Return (X, Y) of the center of cell containing provided text 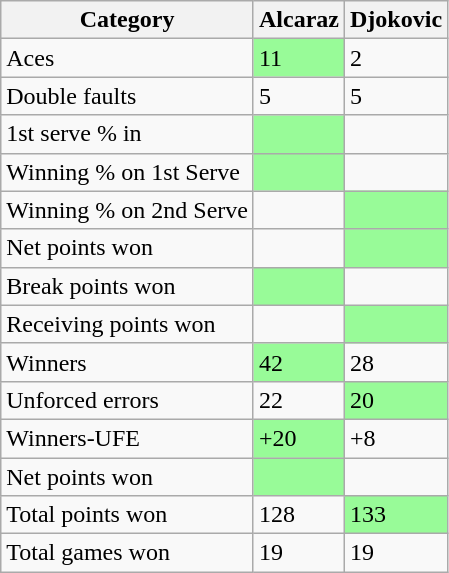
28 (396, 362)
1st serve % in (128, 134)
Total points won (128, 515)
Category (128, 20)
128 (298, 515)
+8 (396, 438)
22 (298, 400)
20 (396, 400)
Winners-UFE (128, 438)
Double faults (128, 96)
Break points won (128, 286)
Receiving points won (128, 324)
Aces (128, 58)
Total games won (128, 553)
Unforced errors (128, 400)
11 (298, 58)
Djokovic (396, 20)
2 (396, 58)
Winning % on 1st Serve (128, 172)
133 (396, 515)
Winning % on 2nd Serve (128, 210)
Winners (128, 362)
Alcaraz (298, 20)
42 (298, 362)
+20 (298, 438)
